From the cell containing the given text, extract its center point as (x, y) coordinate. 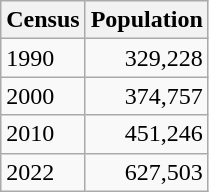
374,757 (146, 96)
1990 (43, 58)
Census (43, 20)
329,228 (146, 58)
2010 (43, 134)
451,246 (146, 134)
Population (146, 20)
2022 (43, 172)
627,503 (146, 172)
2000 (43, 96)
